Provide the [X, Y] coordinate of the cell's center where the given text is located.  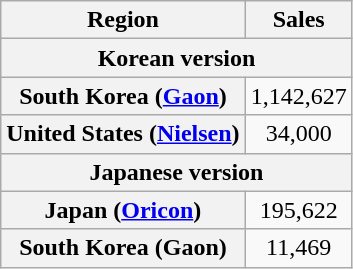
195,622 [298, 210]
11,469 [298, 248]
Sales [298, 20]
Korean version [176, 58]
1,142,627 [298, 96]
34,000 [298, 134]
Japanese version [176, 172]
Region [123, 20]
United States (Nielsen) [123, 134]
Japan (Oricon) [123, 210]
